From the cell containing the given text, extract its center point as (X, Y) coordinate. 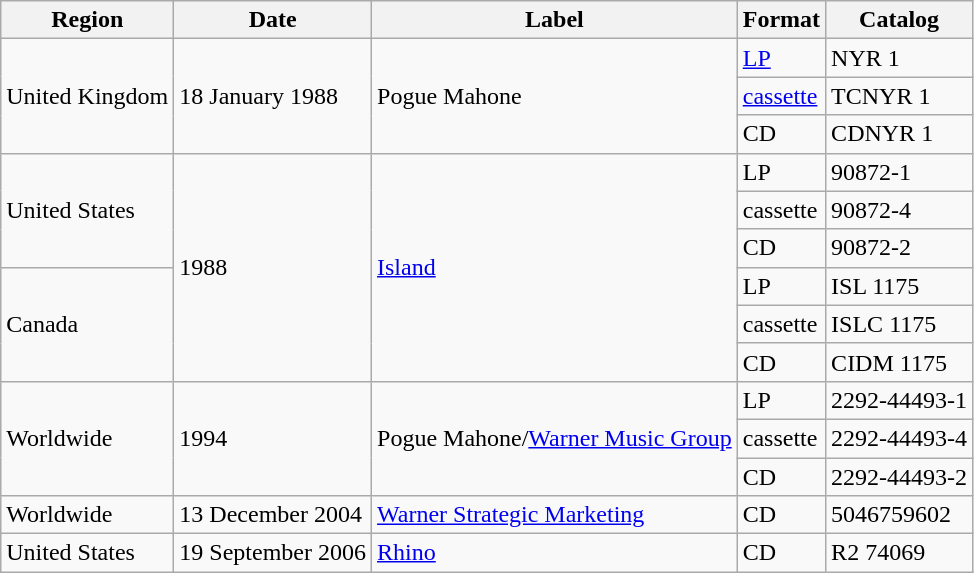
Pogue Mahone/Warner Music Group (555, 438)
90872-4 (900, 210)
1988 (273, 267)
5046759602 (900, 515)
2292-44493-4 (900, 438)
19 September 2006 (273, 553)
1994 (273, 438)
90872-1 (900, 172)
90872-2 (900, 248)
13 December 2004 (273, 515)
ISLC 1175 (900, 324)
Warner Strategic Marketing (555, 515)
Catalog (900, 20)
Date (273, 20)
TCNYR 1 (900, 96)
Pogue Mahone (555, 96)
18 January 1988 (273, 96)
United Kingdom (88, 96)
Region (88, 20)
NYR 1 (900, 58)
R2 74069 (900, 553)
2292-44493-1 (900, 400)
2292-44493-2 (900, 477)
Canada (88, 324)
Island (555, 267)
CDNYR 1 (900, 134)
Format (781, 20)
Rhino (555, 553)
ISL 1175 (900, 286)
CIDM 1175 (900, 362)
Label (555, 20)
